Locate the cell with the specified text and output its (X, Y) center coordinate. 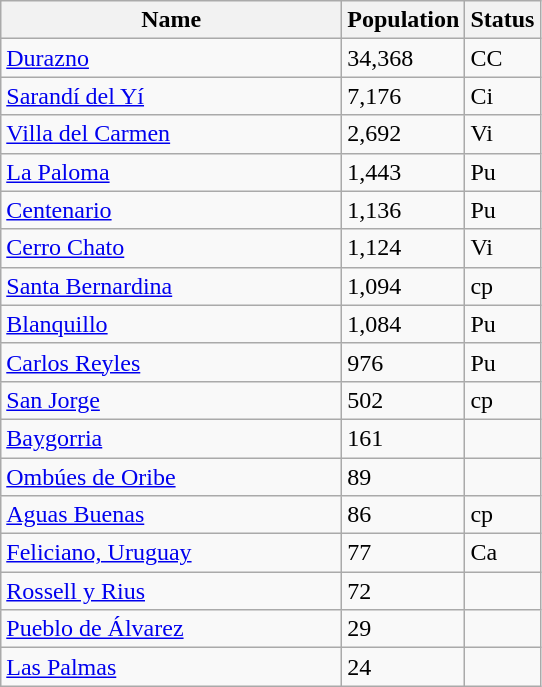
24 (404, 667)
72 (404, 591)
Carlos Reyles (172, 362)
Villa del Carmen (172, 134)
Las Palmas (172, 667)
Aguas Buenas (172, 515)
1,084 (404, 324)
Population (404, 20)
89 (404, 477)
Ombúes de Oribe (172, 477)
Centenario (172, 210)
1,094 (404, 286)
La Paloma (172, 172)
86 (404, 515)
502 (404, 400)
Durazno (172, 58)
Sarandí del Yí (172, 96)
Santa Bernardina (172, 286)
Status (502, 20)
34,368 (404, 58)
Name (172, 20)
Pueblo de Álvarez (172, 629)
2,692 (404, 134)
CC (502, 58)
976 (404, 362)
1,124 (404, 248)
29 (404, 629)
7,176 (404, 96)
Blanquillo (172, 324)
Baygorria (172, 438)
Rossell y Rius (172, 591)
Ca (502, 553)
1,443 (404, 172)
77 (404, 553)
161 (404, 438)
1,136 (404, 210)
Ci (502, 96)
San Jorge (172, 400)
Feliciano, Uruguay (172, 553)
Cerro Chato (172, 248)
